Capture the cell that displays the provided text and extract its (x, y) central coordinate. 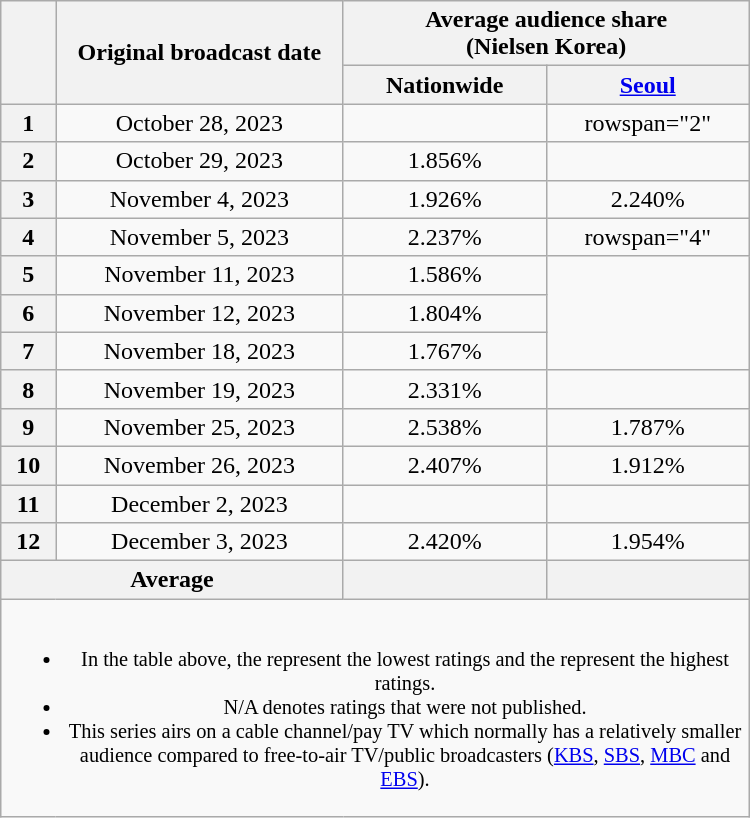
rowspan="2" (648, 123)
1.912% (648, 465)
November 5, 2023 (200, 237)
1.586% (444, 275)
November 4, 2023 (200, 199)
December 3, 2023 (200, 542)
9 (28, 427)
4 (28, 237)
November 18, 2023 (200, 351)
8 (28, 389)
2.240% (648, 199)
November 11, 2023 (200, 275)
November 19, 2023 (200, 389)
1.856% (444, 161)
2.331% (444, 389)
11 (28, 503)
12 (28, 542)
Original broadcast date (200, 52)
Seoul (648, 85)
October 29, 2023 (200, 161)
2 (28, 161)
2.237% (444, 237)
November 12, 2023 (200, 313)
Nationwide (444, 85)
2.407% (444, 465)
5 (28, 275)
1.787% (648, 427)
October 28, 2023 (200, 123)
2.538% (444, 427)
1.767% (444, 351)
1.926% (444, 199)
December 2, 2023 (200, 503)
1.954% (648, 542)
3 (28, 199)
1.804% (444, 313)
rowspan="4" (648, 237)
7 (28, 351)
10 (28, 465)
Average audience share(Nielsen Korea) (546, 34)
November 26, 2023 (200, 465)
2.420% (444, 542)
November 25, 2023 (200, 427)
Average (172, 580)
6 (28, 313)
1 (28, 123)
